Capture the cell that displays the provided text and extract its (X, Y) central coordinate. 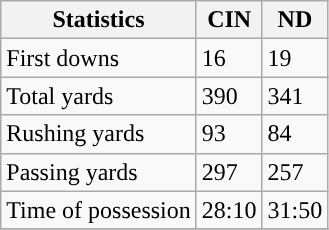
ND (295, 20)
19 (295, 58)
CIN (229, 20)
28:10 (229, 210)
16 (229, 58)
341 (295, 96)
Time of possession (99, 210)
390 (229, 96)
Rushing yards (99, 134)
Statistics (99, 20)
Total yards (99, 96)
93 (229, 134)
Passing yards (99, 172)
84 (295, 134)
297 (229, 172)
257 (295, 172)
First downs (99, 58)
31:50 (295, 210)
